Return [X, Y] of the center of cell containing provided text 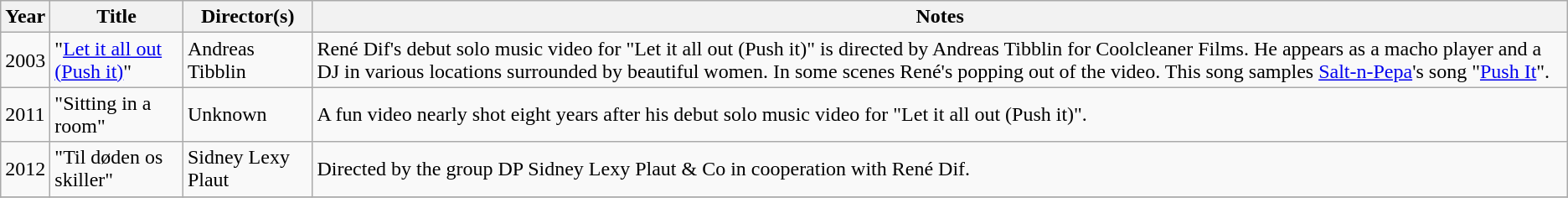
Notes [940, 17]
Director(s) [248, 17]
2011 [25, 114]
A fun video nearly shot eight years after his debut solo music video for "Let it all out (Push it)". [940, 114]
Sidney Lexy Plaut [248, 169]
Unknown [248, 114]
Year [25, 17]
2012 [25, 169]
Andreas Tibblin [248, 60]
"Let it all out (Push it)" [117, 60]
Title [117, 17]
2003 [25, 60]
Directed by the group DP Sidney Lexy Plaut & Co in cooperation with René Dif. [940, 169]
"Sitting in a room" [117, 114]
"Til døden os skiller" [117, 169]
